Find where the given text appears and provide that cell's center as (X, Y) coordinate. 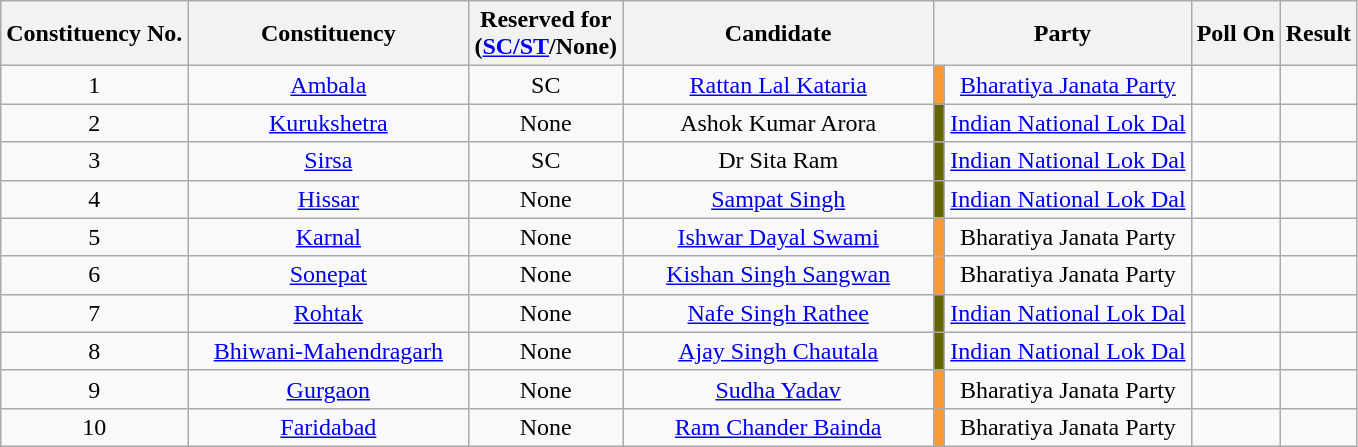
Poll On (1236, 34)
1 (94, 85)
Bhiwani-Mahendragarh (328, 351)
Nafe Singh Rathee (778, 313)
Reserved for(SC/ST/None) (546, 34)
2 (94, 123)
Sirsa (328, 161)
Rohtak (328, 313)
5 (94, 237)
Sampat Singh (778, 199)
Faridabad (328, 427)
Kurukshetra (328, 123)
Constituency No. (94, 34)
Ishwar Dayal Swami (778, 237)
6 (94, 275)
Karnal (328, 237)
Rattan Lal Kataria (778, 85)
Ram Chander Bainda (778, 427)
4 (94, 199)
10 (94, 427)
Ajay Singh Chautala (778, 351)
Kishan Singh Sangwan (778, 275)
Party (1062, 34)
3 (94, 161)
8 (94, 351)
9 (94, 389)
Dr Sita Ram (778, 161)
Sudha Yadav (778, 389)
Candidate (778, 34)
Result (1318, 34)
Hissar (328, 199)
Constituency (328, 34)
7 (94, 313)
Ambala (328, 85)
Sonepat (328, 275)
Gurgaon (328, 389)
Ashok Kumar Arora (778, 123)
